Identify which cell holds the provided text, then report its [x, y] central coordinate. 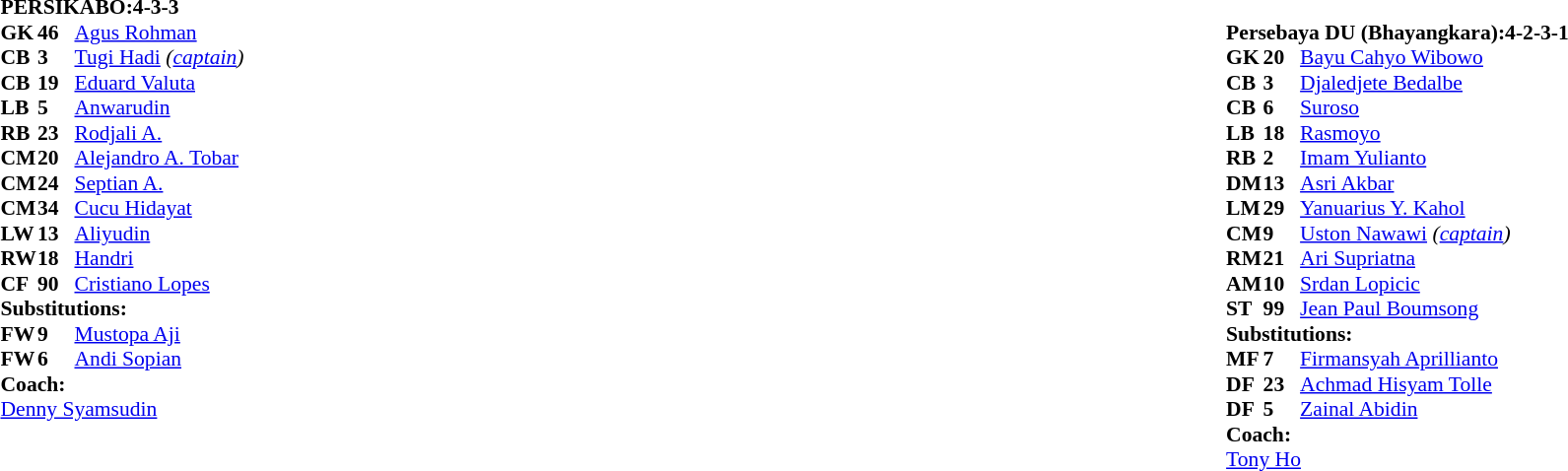
34 [56, 208]
DM [1245, 183]
Coach: [122, 384]
2 [1282, 159]
7 [1282, 360]
LW [19, 234]
Aliyudin [160, 234]
Cucu Hidayat [160, 208]
24 [56, 183]
AM [1245, 284]
Anwarudin [160, 107]
Denny Syamsudin [122, 409]
Septian A. [160, 183]
46 [56, 33]
99 [1282, 308]
Andi Sopian [160, 360]
Rodjali A. [160, 133]
10 [1282, 284]
Cristiano Lopes [160, 284]
ST [1245, 308]
CF [19, 284]
Substitutions: [122, 308]
RM [1245, 259]
Eduard Valuta [160, 83]
Mustopa Aji [160, 334]
RW [19, 259]
Tugi Hadi (captain) [160, 58]
Alejandro A. Tobar [160, 159]
LM [1245, 208]
21 [1282, 259]
90 [56, 284]
Handri [160, 259]
Agus Rohman [160, 33]
19 [56, 83]
29 [1282, 208]
MF [1245, 360]
